Capture the cell that displays the provided text and extract its [x, y] central coordinate. 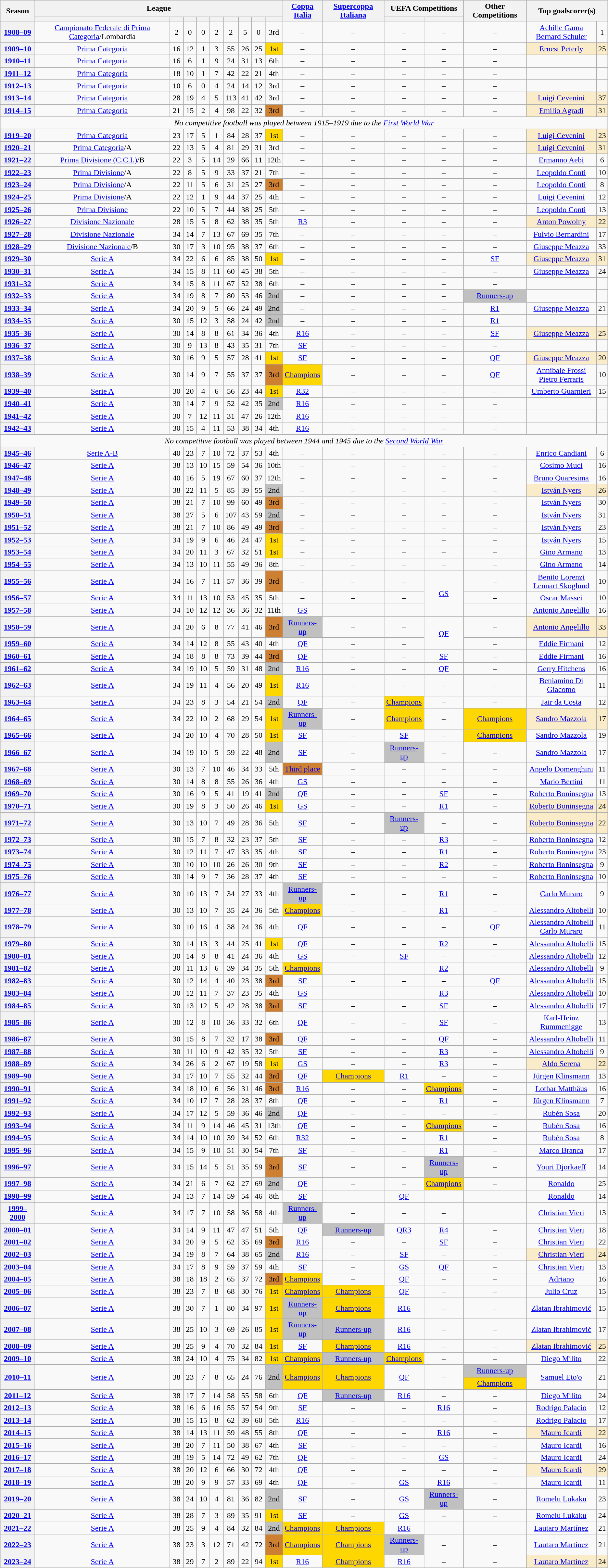
2018–19 [18, 1482]
1929–30 [18, 259]
1928–29 [18, 247]
Prima Categoria/A [102, 147]
2012–13 [18, 1408]
1988–89 [18, 1064]
1921–22 [18, 160]
1971–72 [18, 822]
1948–49 [18, 490]
1932–33 [18, 296]
1919–20 [18, 135]
Marco Branca [561, 1150]
64 [231, 1254]
1930–31 [18, 271]
1908–09 [18, 32]
1980–81 [18, 956]
2019–20 [18, 1499]
2023–24 [18, 1562]
Fulvio Bernardini [561, 234]
Annibale FrossiPietro Ferraris [561, 374]
2007–08 [18, 1329]
No competitive football was played between 1915–1919 due to the First World War [304, 123]
2000–01 [18, 1230]
Bruno Quaresima [561, 478]
1924–25 [18, 197]
Anton Powolny [561, 222]
1914–15 [18, 110]
1956–57 [18, 598]
1998–99 [18, 1196]
1982–83 [18, 981]
97 [259, 1308]
1925–26 [18, 210]
1963–64 [18, 702]
10th [274, 465]
1994–95 [18, 1138]
1968–69 [18, 781]
1995–96 [18, 1150]
1986–87 [18, 1039]
1940–41 [18, 404]
98 [231, 110]
UEFA Competitions [424, 8]
113 [231, 98]
Lothar Matthäus [561, 1089]
1912–13 [18, 86]
1931–32 [18, 284]
2005–06 [18, 1292]
2016–17 [18, 1457]
1951–52 [18, 527]
Cosimo Muci [561, 465]
86 [231, 527]
2017–18 [18, 1470]
1961–62 [18, 669]
Samuel Eto'o [561, 1377]
Gerry Hitchens [561, 669]
2022–23 [18, 1545]
95 [231, 247]
77 [231, 627]
Prima Divisione [102, 210]
League [158, 8]
No competitive football was played between 1944 and 1945 due to the Second World War [304, 441]
2011–12 [18, 1396]
1969–70 [18, 794]
1970–71 [18, 806]
1959–60 [18, 644]
1938–39 [18, 374]
Aldo Serena [561, 1064]
1984–85 [18, 1005]
Other Competitions [495, 11]
Adriano [561, 1279]
1946–47 [18, 465]
2006–07 [18, 1308]
1954–55 [18, 564]
Carlo Muraro [561, 893]
1983–84 [18, 993]
Karl-Heinz Rummenigge [561, 1022]
1991–92 [18, 1101]
71 [231, 1545]
1975–76 [18, 877]
1909–10 [18, 49]
1978–79 [18, 927]
1990–91 [18, 1089]
1974–75 [18, 864]
1989–90 [18, 1076]
Jair da Costa [561, 702]
2003–04 [18, 1267]
1993–94 [18, 1126]
1927–28 [18, 234]
Beniamino Di Giacomo [561, 685]
1996–97 [18, 1167]
2004–05 [18, 1279]
1973–74 [18, 852]
1911–12 [18, 73]
QR3 [404, 1230]
1950–51 [18, 515]
Season [18, 11]
1997–98 [18, 1184]
Supercoppa Italiana [353, 11]
Ernest Peterly [561, 49]
1992–93 [18, 1113]
CoppaItalia [302, 11]
2015–16 [18, 1445]
1923–24 [18, 185]
Enrico Candiani [561, 453]
1964–65 [18, 719]
Divisione Nazionale/B [102, 247]
2021–22 [18, 1528]
1941–42 [18, 416]
1958–59 [18, 627]
1965–66 [18, 735]
75 [231, 1358]
2013–14 [18, 1420]
1947–48 [18, 478]
2001–02 [18, 1242]
1953–54 [18, 552]
2010–11 [18, 1377]
Top goalscorer(s) [567, 11]
Third place [302, 769]
Emilio Agradi [561, 110]
Angelo Domenghini [561, 769]
Umberto Guarnieri [561, 391]
1981–82 [18, 968]
1933–34 [18, 308]
1999–2000 [18, 1213]
1939–40 [18, 391]
Benito LorenziLennart Skoglund [561, 581]
1977–78 [18, 910]
2020–21 [18, 1516]
Mario Bertini [561, 781]
Campionato Federale di Prima Categoria/Lombardia [102, 32]
1949–50 [18, 503]
1926–27 [18, 222]
1910–11 [18, 61]
61 [231, 333]
91 [259, 1516]
Oscar Massei [561, 598]
Serie A-B [102, 453]
1937–38 [18, 358]
2008–09 [18, 1346]
1957–58 [18, 610]
1985–86 [18, 1022]
94 [259, 1562]
99 [231, 503]
Julio Cruz [561, 1292]
1987–88 [18, 1052]
1955–56 [18, 581]
1945–46 [18, 453]
Prima Divisione (C.C.I.)/B [102, 160]
107 [231, 515]
1967–68 [18, 769]
1934–35 [18, 321]
1922–23 [18, 172]
73 [231, 656]
1966–67 [18, 752]
1935–36 [18, 333]
Alessandro AltobelliCarlo Muraro [561, 927]
2014–15 [18, 1433]
1913–14 [18, 98]
2009–10 [18, 1358]
13th [274, 1126]
1952–53 [18, 540]
1962–63 [18, 685]
Youri Djorkaeff [561, 1167]
1942–43 [18, 428]
1979–80 [18, 944]
R4 [444, 1230]
1936–37 [18, 345]
1976–77 [18, 893]
Ermanno Aebi [561, 160]
11th [274, 610]
1960–61 [18, 656]
1972–73 [18, 840]
1920–21 [18, 147]
Achille GamaBernard Schuler [561, 32]
2002–03 [18, 1254]
